From the cell containing the given text, extract its center point as [x, y] coordinate. 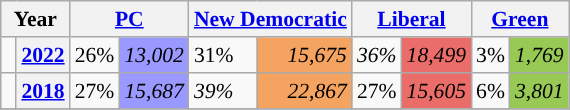
15,605 [436, 91]
39% [223, 91]
Year [36, 19]
6% [490, 91]
Green [520, 19]
13,002 [154, 55]
3% [490, 55]
26% [95, 55]
Liberal [412, 19]
15,687 [154, 91]
31% [223, 55]
1,769 [540, 55]
New Democratic [270, 19]
2018 [42, 91]
36% [377, 55]
18,499 [436, 55]
3,801 [540, 91]
15,675 [304, 55]
2022 [42, 55]
PC [130, 19]
22,867 [304, 91]
